Pinpoint the cell where the given text exists, returning its (X, Y) midpoint coordinate. 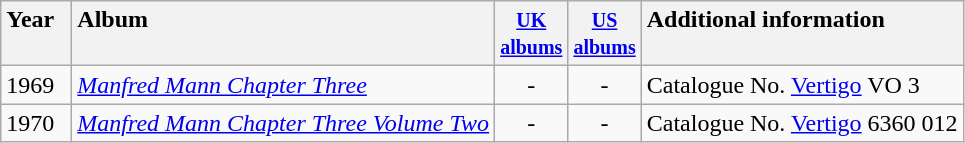
Year (36, 34)
Manfred Mann Chapter Three Volume Two (284, 123)
Catalogue No. Vertigo VO 3 (802, 85)
Catalogue No. Vertigo 6360 012 (802, 123)
1970 (36, 123)
Album (284, 34)
1969 (36, 85)
Manfred Mann Chapter Three (284, 85)
Additional information (802, 34)
UK albums (532, 34)
US albums (604, 34)
